For the text-containing cell, return its midpoint in (X, Y) coordinate format. 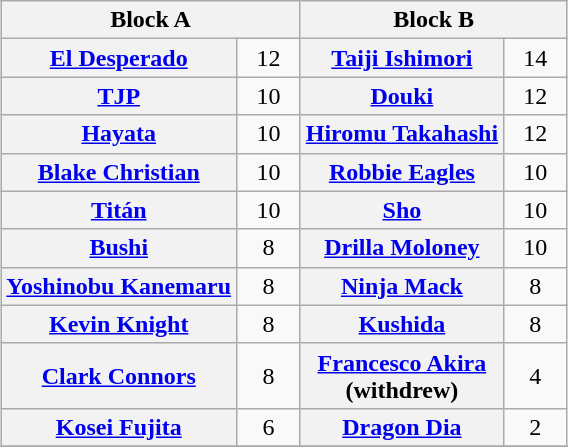
Yoshinobu Kanemaru (119, 286)
Block B (434, 20)
Ninja Mack (402, 286)
Drilla Moloney (402, 248)
Hiromu Takahashi (402, 134)
Hayata (119, 134)
Sho (402, 210)
14 (536, 58)
TJP (119, 96)
Taiji Ishimori (402, 58)
Kosei Fujita (119, 427)
4 (536, 376)
Blake Christian (119, 172)
Dragon Dia (402, 427)
Clark Connors (119, 376)
Francesco Akira(withdrew) (402, 376)
Kevin Knight (119, 324)
Block A (150, 20)
Douki (402, 96)
6 (269, 427)
El Desperado (119, 58)
Kushida (402, 324)
Titán (119, 210)
Bushi (119, 248)
2 (536, 427)
Robbie Eagles (402, 172)
